Determine the (X, Y) coordinate at the center of the cell enclosing the given text.  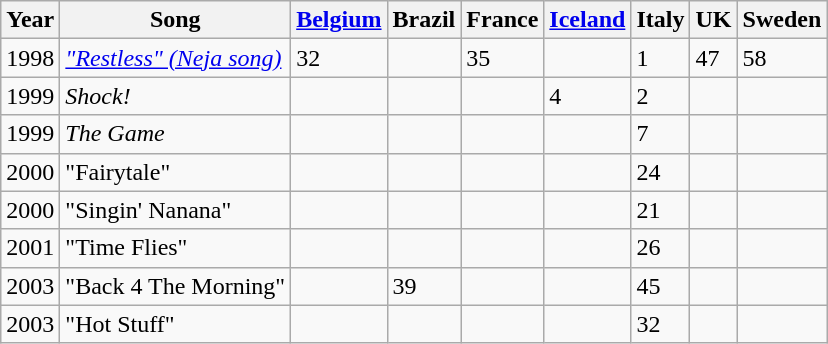
Year (30, 20)
Brazil (424, 20)
Belgium (339, 20)
2001 (30, 248)
4 (588, 96)
"Time Flies" (176, 248)
Shock! (176, 96)
"Fairytale" (176, 172)
21 (660, 210)
58 (782, 58)
24 (660, 172)
1 (660, 58)
France (502, 20)
2 (660, 96)
1998 (30, 58)
35 (502, 58)
The Game (176, 134)
Sweden (782, 20)
7 (660, 134)
"Hot Stuff" (176, 324)
UK (714, 20)
39 (424, 286)
"Singin' Nanana" (176, 210)
Iceland (588, 20)
47 (714, 58)
Song (176, 20)
"Restless" (Neja song) (176, 58)
Italy (660, 20)
26 (660, 248)
45 (660, 286)
"Back 4 The Morning" (176, 286)
